Find where the given text appears and provide that cell's center as [x, y] coordinate. 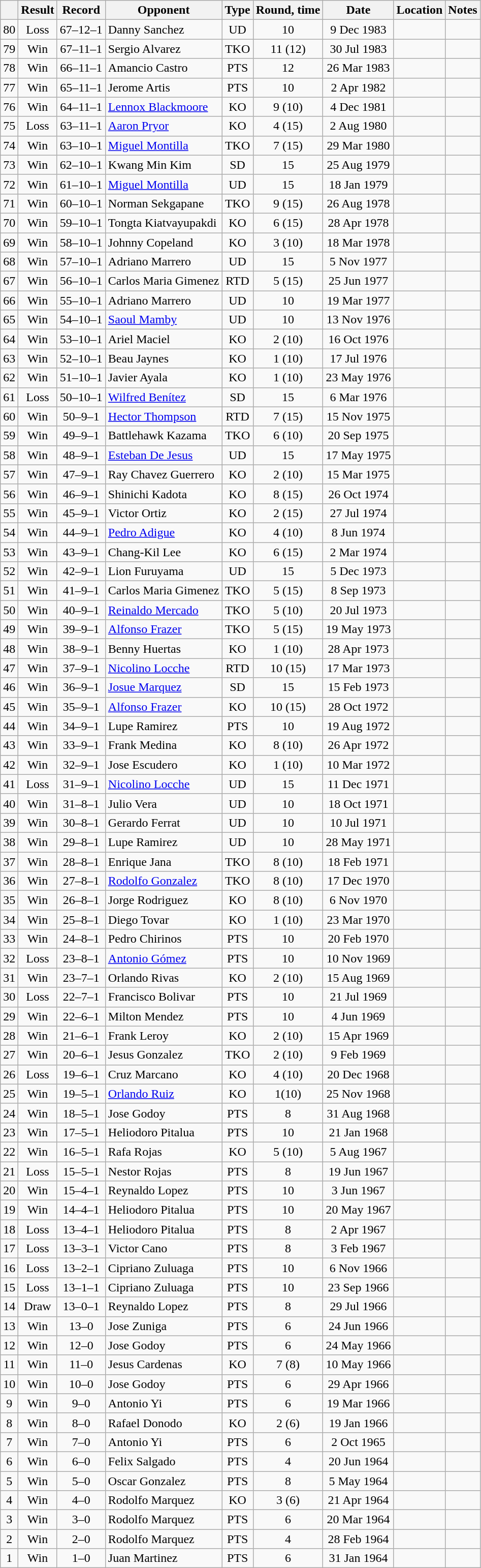
Rodolfo Gonzalez [164, 881]
11 [9, 1365]
Tongta Kiatvayupakdi [164, 223]
4 (15) [288, 126]
71 [9, 203]
59 [9, 436]
5 Nov 1977 [359, 262]
13–2–1 [81, 1268]
36 [9, 881]
45 [9, 707]
Javier Ayala [164, 378]
44–9–1 [81, 532]
20–6–1 [81, 1055]
21 [9, 1171]
12–0 [81, 1345]
16 [9, 1268]
48 [9, 649]
Result [38, 10]
33–9–1 [81, 745]
57 [9, 474]
2–0 [81, 1539]
2 Oct 1965 [359, 1442]
27 Jul 1974 [359, 513]
7 (8) [288, 1365]
24 Jun 1966 [359, 1326]
28 [9, 1036]
24–8–1 [81, 939]
Antonio Gómez [164, 958]
77 [9, 87]
19 Aug 1972 [359, 726]
Jesus Cardenas [164, 1365]
Draw [38, 1307]
60–10–1 [81, 203]
27 [9, 1055]
19 [9, 1210]
Orlando Ruiz [164, 1094]
Cruz Marcano [164, 1074]
Julio Vera [164, 803]
15 Feb 1973 [359, 687]
41–9–1 [81, 591]
45–9–1 [81, 513]
20 Feb 1970 [359, 939]
4 Jun 1969 [359, 1016]
67–12–1 [81, 29]
2 [9, 1539]
76 [9, 107]
Frank Leroy [164, 1036]
17 Jul 1976 [359, 358]
19 May 1973 [359, 629]
3 [9, 1520]
24 [9, 1113]
30 [9, 997]
25 Nov 1968 [359, 1094]
51–10–1 [81, 378]
35–9–1 [81, 707]
25–8–1 [81, 920]
36–9–1 [81, 687]
21 Jan 1968 [359, 1132]
69 [9, 243]
46–9–1 [81, 494]
48–9–1 [81, 455]
Esteban De Jesus [164, 455]
Date [359, 10]
Danny Sanchez [164, 29]
Gerardo Ferrat [164, 823]
17–5–1 [81, 1132]
52 [9, 571]
31 Aug 1968 [359, 1113]
58 [9, 455]
1(10) [288, 1094]
22–6–1 [81, 1016]
49–9–1 [81, 436]
25 Jun 1977 [359, 281]
20 [9, 1191]
Jose Escudero [164, 765]
29–8–1 [81, 842]
23–8–1 [81, 958]
25 Aug 1979 [359, 165]
10 Nov 1969 [359, 958]
28 Apr 1978 [359, 223]
Amancio Castro [164, 68]
22–7–1 [81, 997]
44 [9, 726]
2 Apr 1967 [359, 1229]
30–8–1 [81, 823]
66 [9, 300]
6 (10) [288, 436]
26 Oct 1974 [359, 494]
50–9–1 [81, 416]
26 Mar 1983 [359, 68]
17 [9, 1249]
63 [9, 358]
Juan Martinez [164, 1558]
6 Nov 1966 [359, 1268]
19 Jun 1967 [359, 1171]
Rafa Rojas [164, 1152]
74 [9, 145]
50–10–1 [81, 397]
31–8–1 [81, 803]
6–0 [81, 1461]
24 May 1966 [359, 1345]
Francisco Bolivar [164, 997]
47–9–1 [81, 474]
Jerome Artis [164, 87]
14–4–1 [81, 1210]
Notes [463, 10]
Oscar Gonzalez [164, 1481]
13–0–1 [81, 1307]
23 May 1976 [359, 378]
43–9–1 [81, 552]
31 Jan 1964 [359, 1558]
Josue Marquez [164, 687]
28 May 1971 [359, 842]
16–5–1 [81, 1152]
17 Dec 1970 [359, 881]
Felix Salgado [164, 1461]
18 [9, 1229]
10 Mar 1972 [359, 765]
21 Jul 1969 [359, 997]
35 [9, 900]
72 [9, 184]
37–9–1 [81, 668]
3 Jun 1967 [359, 1191]
53–10–1 [81, 339]
9 (10) [288, 107]
17 Mar 1973 [359, 668]
Round, time [288, 10]
20 Jul 1973 [359, 610]
11–0 [81, 1365]
Lion Furuyama [164, 571]
61–10–1 [81, 184]
9–0 [81, 1403]
54 [9, 532]
3 Feb 1967 [359, 1249]
11 Dec 1971 [359, 784]
29 Jul 1966 [359, 1307]
29 Apr 1966 [359, 1384]
15–4–1 [81, 1191]
Saoul Mamby [164, 320]
13 [9, 1326]
4 Dec 1981 [359, 107]
20 Sep 1975 [359, 436]
42–9–1 [81, 571]
73 [9, 165]
13–1–1 [81, 1287]
15 Mar 1975 [359, 474]
19–5–1 [81, 1094]
Type [238, 10]
21–6–1 [81, 1036]
23 Mar 1970 [359, 920]
Pedro Chirinos [164, 939]
28–8–1 [81, 862]
Victor Ortiz [164, 513]
6 Mar 1976 [359, 397]
2 Apr 1982 [359, 87]
32 [9, 958]
28 Feb 1964 [359, 1539]
Nestor Rojas [164, 1171]
5 Dec 1973 [359, 571]
70 [9, 223]
6 Nov 1970 [359, 900]
9 Feb 1969 [359, 1055]
46 [9, 687]
18 Feb 1971 [359, 862]
26 Apr 1972 [359, 745]
8–0 [81, 1423]
18–5–1 [81, 1113]
9 (15) [288, 203]
40 [9, 803]
62 [9, 378]
Diego Tovar [164, 920]
80 [9, 29]
Ariel Maciel [164, 339]
60 [9, 416]
15 Nov 1975 [359, 416]
Aaron Pryor [164, 126]
16 Oct 1976 [359, 339]
29 [9, 1016]
21 Apr 1964 [359, 1500]
67–11–1 [81, 49]
47 [9, 668]
5–0 [81, 1481]
10 May 1966 [359, 1365]
53 [9, 552]
Sergio Alvarez [164, 49]
41 [9, 784]
57–10–1 [81, 262]
Location [420, 10]
54–10–1 [81, 320]
Record [81, 10]
15 Apr 1969 [359, 1036]
31 [9, 978]
26–8–1 [81, 900]
79 [9, 49]
23 Sep 1966 [359, 1287]
26 [9, 1074]
26 Aug 1978 [359, 203]
75 [9, 126]
8 Jun 1974 [359, 532]
Beau Jaynes [164, 358]
27–8–1 [81, 881]
13–4–1 [81, 1229]
39–9–1 [81, 629]
50 [9, 610]
Frank Medina [164, 745]
40–9–1 [81, 610]
30 Jul 1983 [359, 49]
17 May 1975 [359, 455]
56–10–1 [81, 281]
64–11–1 [81, 107]
Jorge Rodriguez [164, 900]
Lennox Blackmoore [164, 107]
55 [9, 513]
2 (6) [288, 1423]
5 Aug 1967 [359, 1152]
62–10–1 [81, 165]
Jesus Gonzalez [164, 1055]
Johnny Copeland [164, 243]
7–0 [81, 1442]
22 [9, 1152]
2 Aug 1980 [359, 126]
39 [9, 823]
Shinichi Kadota [164, 494]
20 Jun 1964 [359, 1461]
78 [9, 68]
49 [9, 629]
Benny Huertas [164, 649]
Wilfred Benítez [164, 397]
19 Jan 1966 [359, 1423]
19 Mar 1977 [359, 300]
13–0 [81, 1326]
61 [9, 397]
34 [9, 920]
56 [9, 494]
18 Oct 1971 [359, 803]
38–9–1 [81, 649]
20 Dec 1968 [359, 1074]
33 [9, 939]
Ray Chavez Guerrero [164, 474]
23 [9, 1132]
Orlando Rivas [164, 978]
Reinaldo Mercado [164, 610]
18 Mar 1978 [359, 243]
1 [9, 1558]
15 Aug 1969 [359, 978]
13–3–1 [81, 1249]
19–6–1 [81, 1074]
13 Nov 1976 [359, 320]
31–9–1 [81, 784]
28 Apr 1973 [359, 649]
5 [9, 1481]
Kwang Min Kim [164, 165]
65 [9, 320]
18 Jan 1979 [359, 184]
59–10–1 [81, 223]
9 Dec 1983 [359, 29]
2 Mar 1974 [359, 552]
4–0 [81, 1500]
32–9–1 [81, 765]
1–0 [81, 1558]
11 (12) [288, 49]
Milton Mendez [164, 1016]
Battlehawk Kazama [164, 436]
20 May 1967 [359, 1210]
5 May 1964 [359, 1481]
28 Oct 1972 [359, 707]
66–11–1 [81, 68]
9 [9, 1403]
51 [9, 591]
65–11–1 [81, 87]
7 [9, 1442]
8 Sep 1973 [359, 591]
Hector Thompson [164, 416]
Pedro Adigue [164, 532]
10–0 [81, 1384]
3 (6) [288, 1500]
Jose Zuniga [164, 1326]
8 (15) [288, 494]
67 [9, 281]
43 [9, 745]
64 [9, 339]
3 (10) [288, 243]
58–10–1 [81, 243]
Rafael Donodo [164, 1423]
23–7–1 [81, 978]
20 Mar 1964 [359, 1520]
37 [9, 862]
52–10–1 [81, 358]
68 [9, 262]
19 Mar 1966 [359, 1403]
2 (15) [288, 513]
Chang-Kil Lee [164, 552]
3–0 [81, 1520]
Opponent [164, 10]
Norman Sekgapane [164, 203]
14 [9, 1307]
55–10–1 [81, 300]
10 Jul 1971 [359, 823]
42 [9, 765]
15–5–1 [81, 1171]
38 [9, 842]
29 Mar 1980 [359, 145]
63–10–1 [81, 145]
Victor Cano [164, 1249]
25 [9, 1094]
Enrique Jana [164, 862]
34–9–1 [81, 726]
63–11–1 [81, 126]
